Return [x, y] of the center of cell containing provided text 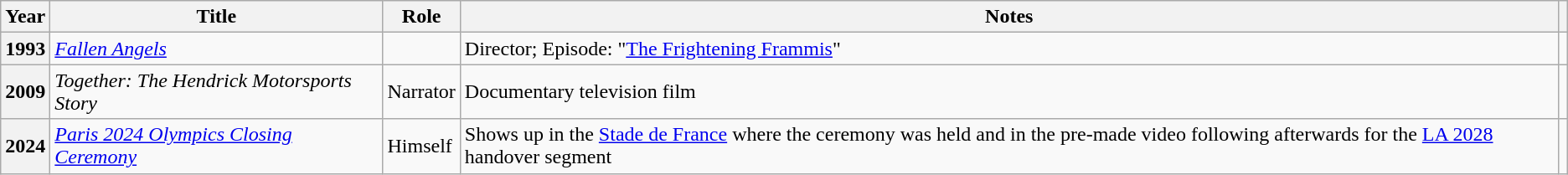
Fallen Angels [216, 49]
Documentary television film [1008, 92]
Role [421, 17]
Paris 2024 Olympics Closing Ceremony [216, 146]
Year [25, 17]
1993 [25, 49]
Title [216, 17]
Himself [421, 146]
Shows up in the Stade de France where the ceremony was held and in the pre-made video following afterwards for the LA 2028 handover segment [1008, 146]
Director; Episode: "The Frightening Frammis" [1008, 49]
Together: The Hendrick Motorsports Story [216, 92]
2009 [25, 92]
2024 [25, 146]
Notes [1008, 17]
Narrator [421, 92]
